Find where the given text appears and provide that cell's center as (x, y) coordinate. 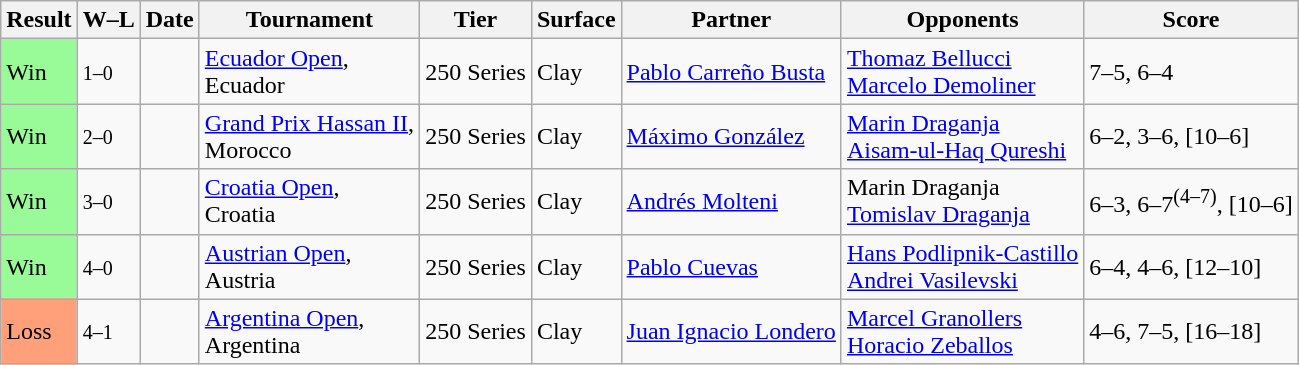
Ecuador Open,Ecuador (309, 72)
Argentina Open,Argentina (309, 332)
6–3, 6–7(4–7), [10–6] (1191, 202)
Loss (39, 332)
Thomaz Bellucci Marcelo Demoliner (962, 72)
6–4, 4–6, [12–10] (1191, 266)
Andrés Molteni (731, 202)
4–6, 7–5, [16–18] (1191, 332)
Juan Ignacio Londero (731, 332)
6–2, 3–6, [10–6] (1191, 136)
Máximo González (731, 136)
Surface (576, 20)
Result (39, 20)
Marcel Granollers Horacio Zeballos (962, 332)
Date (170, 20)
Opponents (962, 20)
3–0 (108, 202)
4–1 (108, 332)
4–0 (108, 266)
Hans Podlipnik-Castillo Andrei Vasilevski (962, 266)
Marin Draganja Tomislav Draganja (962, 202)
7–5, 6–4 (1191, 72)
Marin Draganja Aisam-ul-Haq Qureshi (962, 136)
Pablo Carreño Busta (731, 72)
Score (1191, 20)
Grand Prix Hassan II,Morocco (309, 136)
Croatia Open,Croatia (309, 202)
1–0 (108, 72)
W–L (108, 20)
Tier (476, 20)
Pablo Cuevas (731, 266)
Austrian Open,Austria (309, 266)
Partner (731, 20)
Tournament (309, 20)
2–0 (108, 136)
